Locate the cell with the specified text and output its [x, y] center coordinate. 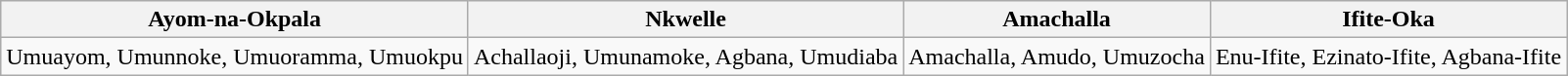
Enu-Ifite, Ezinato-Ifite, Agbana-Ifite [1388, 57]
Ifite-Oka [1388, 19]
Amachalla [1057, 19]
Nkwelle [685, 19]
Umuayom, Umunnoke, Umuoramma, Umuokpu [235, 57]
Amachalla, Amudo, Umuzocha [1057, 57]
Ayom-na-Okpala [235, 19]
Achallaoji, Umunamoke, Agbana, Umudiaba [685, 57]
